For the text-containing cell, return its midpoint in (x, y) coordinate format. 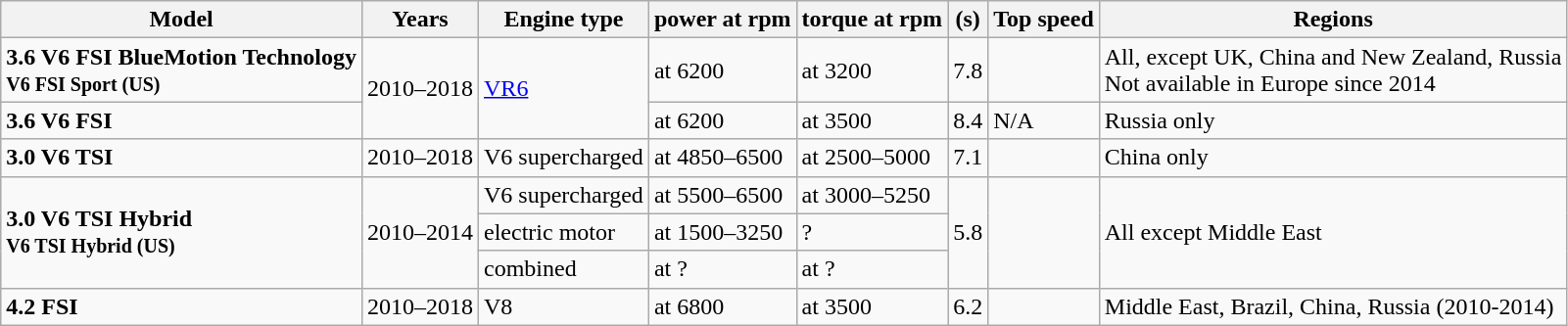
Years (419, 20)
Model (182, 20)
combined (564, 269)
VR6 (564, 88)
5.8 (968, 232)
at 2500–5000 (872, 158)
8.4 (968, 120)
Engine type (564, 20)
3.6 V6 FSI BlueMotion TechnologyV6 FSI Sport (US) (182, 70)
at 4850–6500 (723, 158)
Middle East, Brazil, China, Russia (2010-2014) (1333, 306)
Top speed (1044, 20)
electric motor (564, 232)
Russia only (1333, 120)
torque at rpm (872, 20)
7.1 (968, 158)
V8 (564, 306)
power at rpm (723, 20)
All except Middle East (1333, 232)
3.0 V6 TSI (182, 158)
at 3200 (872, 70)
China only (1333, 158)
2010–2014 (419, 232)
4.2 FSI (182, 306)
? (872, 232)
at 5500–6500 (723, 195)
3.6 V6 FSI (182, 120)
at 6800 (723, 306)
All, except UK, China and New Zealand, RussiaNot available in Europe since 2014 (1333, 70)
N/A (1044, 120)
Regions (1333, 20)
at 1500–3250 (723, 232)
3.0 V6 TSI HybridV6 TSI Hybrid (US) (182, 232)
(s) (968, 20)
at 3000–5250 (872, 195)
6.2 (968, 306)
7.8 (968, 70)
